Return (x, y) of the center of cell containing provided text 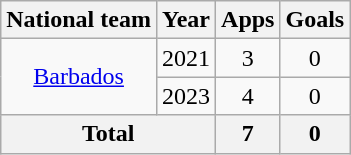
2021 (186, 58)
Goals (315, 20)
7 (248, 134)
2023 (186, 96)
3 (248, 58)
Total (108, 134)
National team (79, 20)
Year (186, 20)
4 (248, 96)
Apps (248, 20)
Barbados (79, 77)
